Locate the cell with the specified text and output its [x, y] center coordinate. 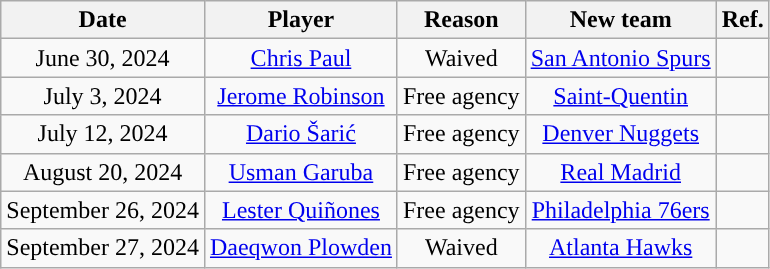
Dario Šarić [300, 134]
Chris Paul [300, 58]
Real Madrid [620, 172]
September 26, 2024 [103, 210]
Ref. [742, 20]
San Antonio Spurs [620, 58]
Date [103, 20]
Jerome Robinson [300, 96]
September 27, 2024 [103, 248]
Lester Quiñones [300, 210]
Philadelphia 76ers [620, 210]
Usman Garuba [300, 172]
Denver Nuggets [620, 134]
June 30, 2024 [103, 58]
Saint-Quentin [620, 96]
New team [620, 20]
July 3, 2024 [103, 96]
July 12, 2024 [103, 134]
Atlanta Hawks [620, 248]
August 20, 2024 [103, 172]
Reason [461, 20]
Player [300, 20]
Daeqwon Plowden [300, 248]
